Output the [x, y] coordinate of the center of the cell containing the given text.  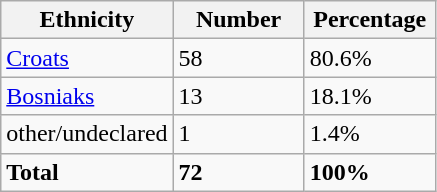
Number [238, 20]
Ethnicity [87, 20]
58 [238, 58]
Percentage [370, 20]
Croats [87, 58]
13 [238, 96]
1.4% [370, 134]
100% [370, 172]
80.6% [370, 58]
other/undeclared [87, 134]
Bosniaks [87, 96]
18.1% [370, 96]
72 [238, 172]
1 [238, 134]
Total [87, 172]
